Find where the given text appears and provide that cell's center as [x, y] coordinate. 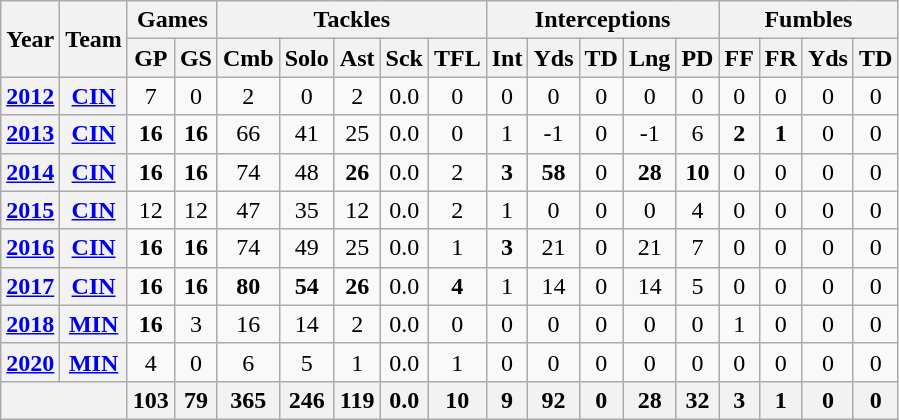
35 [306, 210]
103 [150, 400]
58 [554, 172]
2018 [30, 324]
Lng [649, 58]
49 [306, 248]
Year [30, 39]
79 [196, 400]
2013 [30, 134]
GS [196, 58]
TFL [457, 58]
2020 [30, 362]
Team [94, 39]
2016 [30, 248]
Tackles [352, 20]
80 [248, 286]
Fumbles [808, 20]
FF [739, 58]
Int [507, 58]
PD [698, 58]
Cmb [248, 58]
9 [507, 400]
GP [150, 58]
365 [248, 400]
246 [306, 400]
Ast [357, 58]
Sck [404, 58]
48 [306, 172]
FR [780, 58]
2015 [30, 210]
47 [248, 210]
Interceptions [602, 20]
41 [306, 134]
2014 [30, 172]
32 [698, 400]
119 [357, 400]
92 [554, 400]
Games [172, 20]
2017 [30, 286]
2012 [30, 96]
66 [248, 134]
Solo [306, 58]
54 [306, 286]
